Return the [X, Y] coordinate for the center point of the cell that contains the specified text.  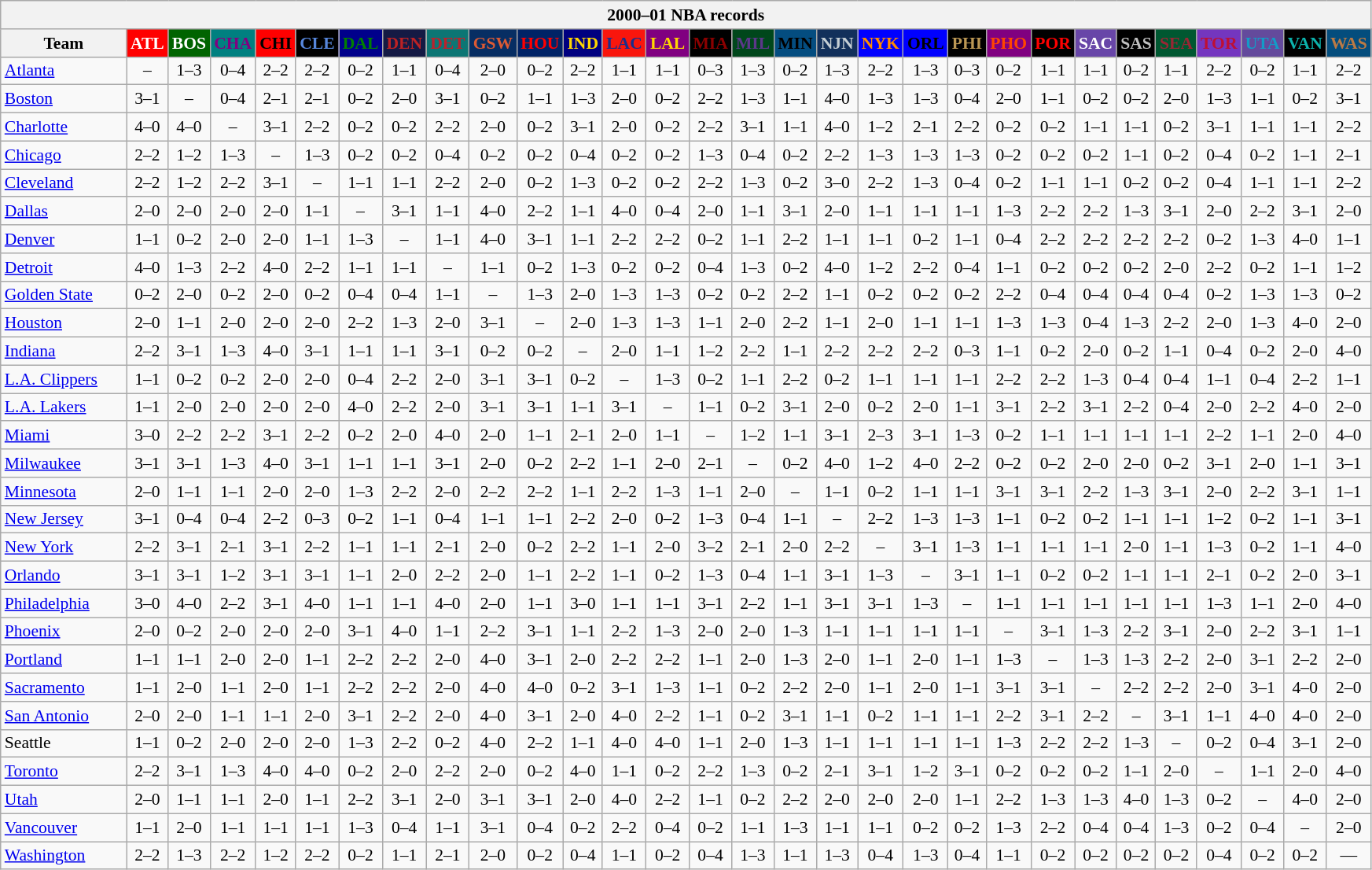
Boston [64, 99]
DET [448, 43]
Indiana [64, 352]
Denver [64, 239]
Chicago [64, 155]
Portland [64, 660]
Phoenix [64, 632]
VAN [1305, 43]
CHA [233, 43]
MIN [795, 43]
PHI [967, 43]
3–2 [710, 547]
SAC [1096, 43]
Dallas [64, 212]
ATL [148, 43]
SEA [1176, 43]
L.A. Lakers [64, 407]
LAC [624, 43]
Washington [64, 856]
DEN [404, 43]
Cleveland [64, 183]
Orlando [64, 576]
Sacramento [64, 688]
ORL [926, 43]
Atlanta [64, 71]
2000–01 NBA records [686, 15]
WAS [1349, 43]
PHO [1008, 43]
— [1349, 856]
SAS [1136, 43]
Team [64, 43]
NYK [881, 43]
POR [1053, 43]
San Antonio [64, 716]
2–3 [881, 436]
Vancouver [64, 828]
L.A. Clippers [64, 379]
Charlotte [64, 127]
NJN [837, 43]
TOR [1219, 43]
LAL [668, 43]
DAL [361, 43]
Minnesota [64, 492]
New Jersey [64, 519]
Utah [64, 800]
BOS [189, 43]
Seattle [64, 743]
New York [64, 547]
Detroit [64, 267]
Miami [64, 436]
Milwaukee [64, 463]
MIA [710, 43]
MIL [753, 43]
CLE [318, 43]
IND [583, 43]
UTA [1263, 43]
HOU [539, 43]
GSW [494, 43]
Houston [64, 323]
Toronto [64, 772]
Golden State [64, 295]
CHI [275, 43]
Philadelphia [64, 603]
